Search for the cell housing the specified text and yield its [X, Y] center coordinate. 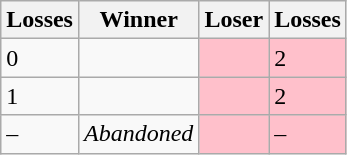
0 [40, 58]
Loser [234, 20]
1 [40, 96]
Abandoned [138, 134]
Winner [138, 20]
